Detect which cell encompasses the target text, then output its [X, Y] center coordinate. 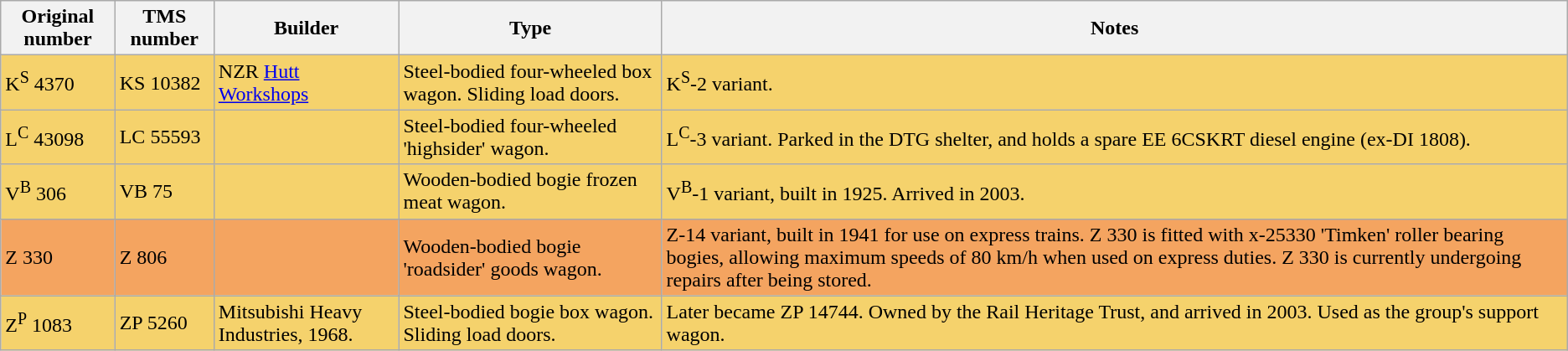
VB 306 [58, 191]
Type [530, 28]
Steel-bodied four-wheeled box wagon. Sliding load doors. [530, 82]
KS-2 variant. [1114, 82]
Wooden-bodied bogie frozen meat wagon. [530, 191]
ZP 5260 [164, 323]
Later became ZP 14744. Owned by the Rail Heritage Trust, and arrived in 2003. Used as the group's support wagon. [1114, 323]
Z 806 [164, 257]
Steel-bodied four-wheeled 'highsider' wagon. [530, 137]
Builder [307, 28]
Notes [1114, 28]
NZR Hutt Workshops [307, 82]
VB-1 variant, built in 1925. Arrived in 2003. [1114, 191]
Steel-bodied bogie box wagon. Sliding load doors. [530, 323]
TMS number [164, 28]
LC-3 variant. Parked in the DTG shelter, and holds a spare EE 6CSKRT diesel engine (ex-DI 1808). [1114, 137]
Wooden-bodied bogie 'roadsider' goods wagon. [530, 257]
KS 10382 [164, 82]
Original number [58, 28]
Z 330 [58, 257]
KS 4370 [58, 82]
ZP 1083 [58, 323]
LC 43098 [58, 137]
LC 55593 [164, 137]
Mitsubishi Heavy Industries, 1968. [307, 323]
VB 75 [164, 191]
